Scan for the cell matching the given text and deliver its (X, Y) coordinate at center. 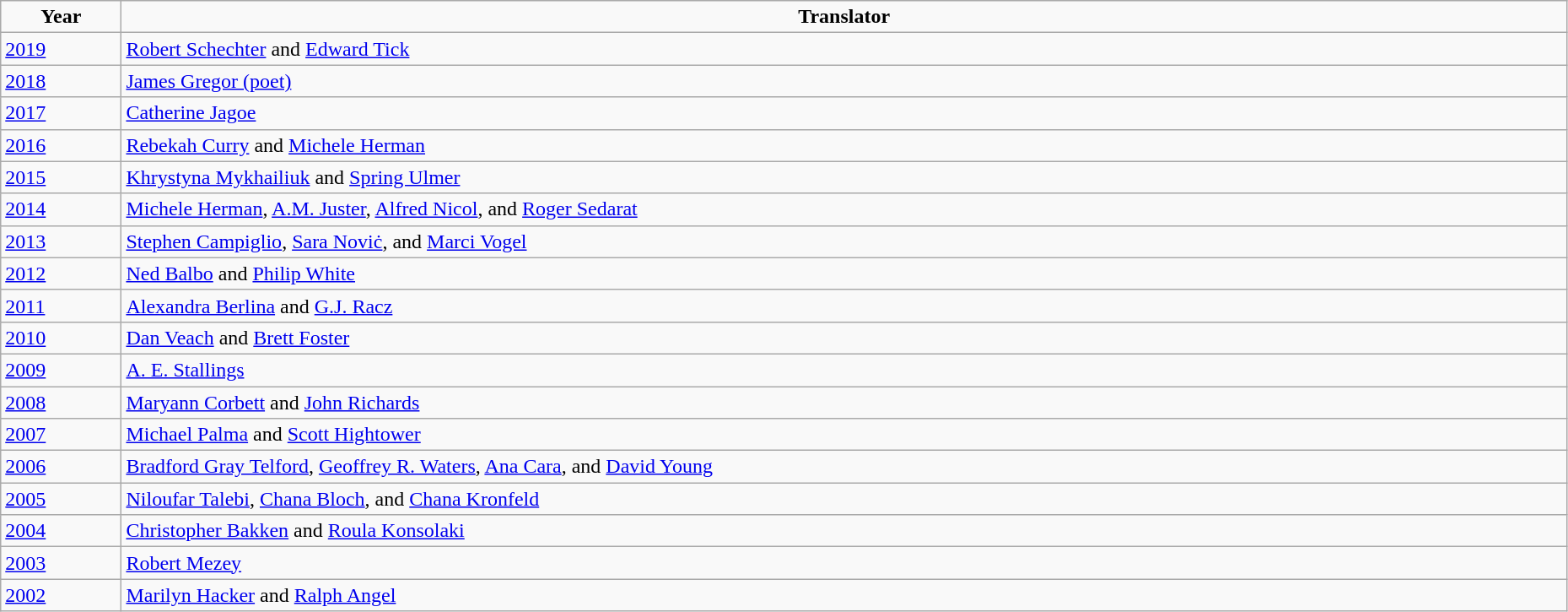
2010 (61, 338)
2003 (61, 563)
Stephen Campiglio, Sara Noviċ, and Marci Vogel (843, 241)
2014 (61, 209)
Ned Balbo and Philip White (843, 274)
Year (61, 17)
Alexandra Berlina and G.J. Racz (843, 306)
Catherine Jagoe (843, 113)
Robert Mezey (843, 563)
2012 (61, 274)
2006 (61, 467)
Translator (843, 17)
2018 (61, 81)
2002 (61, 595)
Bradford Gray Telford, Geoffrey R. Waters, Ana Cara, and David Young (843, 467)
2015 (61, 177)
Rebekah Curry and Michele Herman (843, 145)
2011 (61, 306)
2017 (61, 113)
Michael Palma and Scott Hightower (843, 435)
2007 (61, 435)
Khrystyna Mykhailiuk and Spring Ulmer (843, 177)
2013 (61, 241)
2016 (61, 145)
Michele Herman, A.M. Juster, Alfred Nicol, and Roger Sedarat (843, 209)
James Gregor (poet) (843, 81)
Maryann Corbett and John Richards (843, 403)
2019 (61, 49)
Dan Veach and Brett Foster (843, 338)
Marilyn Hacker and Ralph Angel (843, 595)
Christopher Bakken and Roula Konsolaki (843, 531)
A. E. Stallings (843, 370)
2008 (61, 403)
Robert Schechter and Edward Tick (843, 49)
Niloufar Talebi, Chana Bloch, and Chana Kronfeld (843, 499)
2004 (61, 531)
2009 (61, 370)
2005 (61, 499)
